Return [x, y] of the center of cell containing provided text 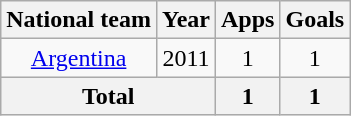
Argentina [79, 58]
Apps [248, 20]
2011 [186, 58]
Goals [315, 20]
National team [79, 20]
Year [186, 20]
Total [108, 96]
